Return (x, y) of the center of cell containing provided text 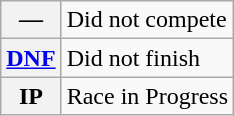
Did not finish (147, 58)
Did not compete (147, 20)
— (31, 20)
Race in Progress (147, 96)
IP (31, 96)
DNF (31, 58)
